Output the [X, Y] coordinate of the center of the cell containing the given text.  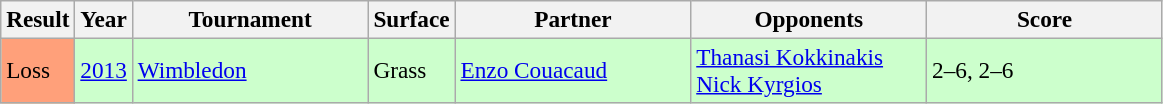
Result [38, 19]
2013 [104, 70]
Grass [412, 70]
Partner [573, 19]
Tournament [250, 19]
Loss [38, 70]
Year [104, 19]
Opponents [809, 19]
Surface [412, 19]
Thanasi Kokkinakis Nick Kyrgios [809, 70]
Wimbledon [250, 70]
Score [1045, 19]
Enzo Couacaud [573, 70]
2–6, 2–6 [1045, 70]
